Identify which cell holds the provided text, then report its [X, Y] central coordinate. 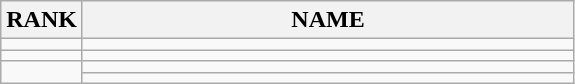
NAME [328, 20]
RANK [42, 20]
